Return the [X, Y] coordinate for the center point of the cell that contains the specified text.  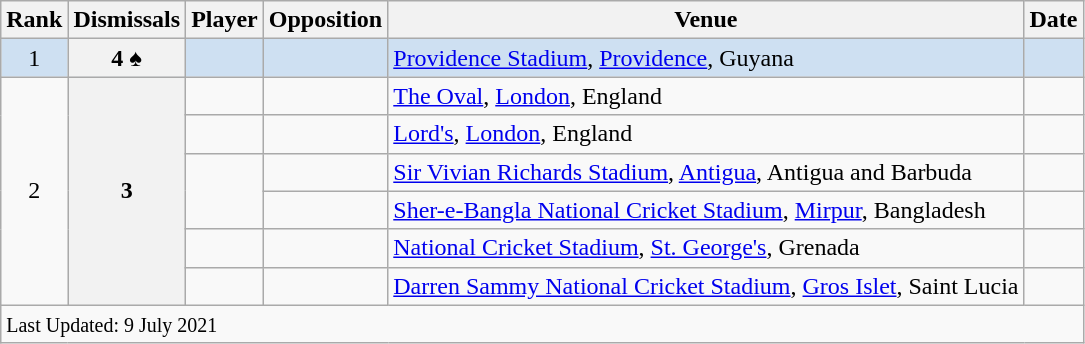
Rank [34, 20]
2 [34, 191]
Lord's, London, England [706, 134]
3 [127, 191]
Player [225, 20]
Sir Vivian Richards Stadium, Antigua, Antigua and Barbuda [706, 172]
Darren Sammy National Cricket Stadium, Gros Islet, Saint Lucia [706, 286]
1 [34, 58]
4 ♠ [127, 58]
Dismissals [127, 20]
Date [1054, 20]
Providence Stadium, Providence, Guyana [706, 58]
Sher-e-Bangla National Cricket Stadium, Mirpur, Bangladesh [706, 210]
National Cricket Stadium, St. George's, Grenada [706, 248]
Venue [706, 20]
Opposition [325, 20]
The Oval, London, England [706, 96]
Last Updated: 9 July 2021 [542, 324]
